Scan for the cell matching the given text and deliver its [X, Y] coordinate at center. 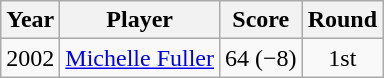
2002 [30, 58]
Score [262, 20]
Round [342, 20]
Player [140, 20]
Year [30, 20]
1st [342, 58]
Michelle Fuller [140, 58]
64 (−8) [262, 58]
